Pinpoint the cell where the given text exists, returning its (x, y) midpoint coordinate. 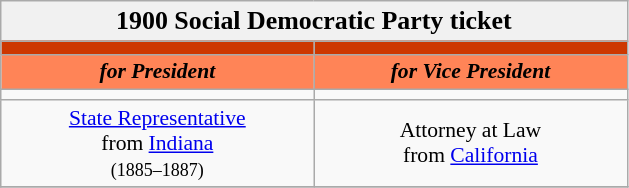
for President (158, 72)
State Representativefrom Indiana(1885–1887) (158, 144)
Attorney at Lawfrom California (470, 144)
1900 Social Democratic Party ticket (314, 21)
for Vice President (470, 72)
